Identify which cell holds the provided text, then report its [X, Y] central coordinate. 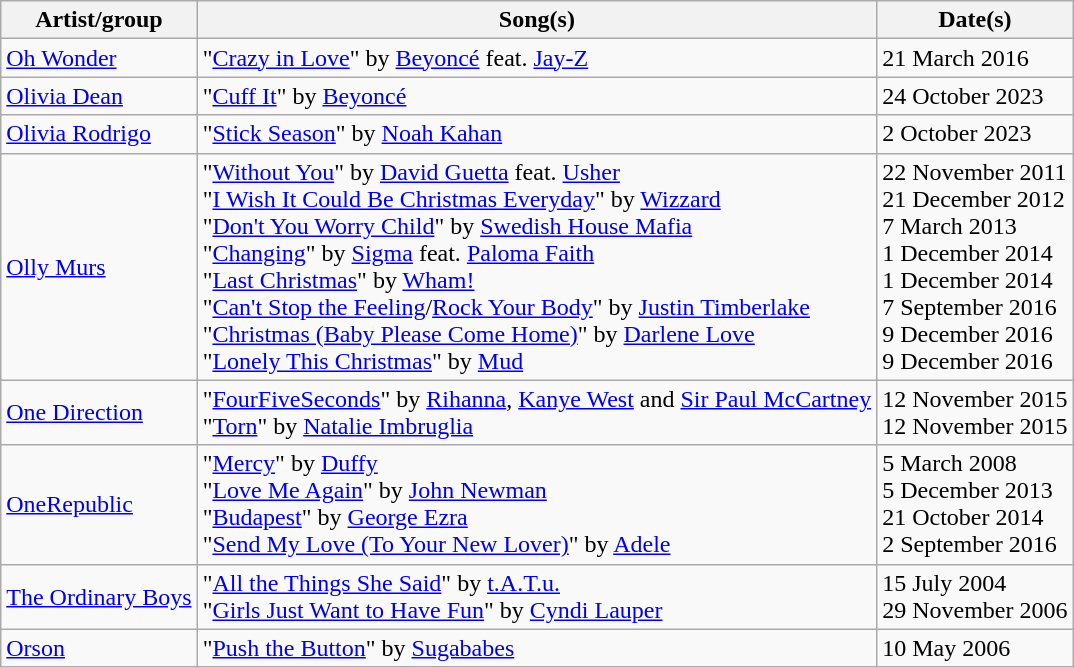
15 July 200429 November 2006 [975, 596]
"Push the Button" by Sugababes [537, 648]
Orson [99, 648]
Olivia Rodrigo [99, 134]
"All the Things She Said" by t.A.T.u. "Girls Just Want to Have Fun" by Cyndi Lauper [537, 596]
Olly Murs [99, 266]
"Cuff It" by Beyoncé [537, 96]
OneRepublic [99, 504]
24 October 2023 [975, 96]
"Crazy in Love" by Beyoncé feat. Jay-Z [537, 58]
2 October 2023 [975, 134]
Oh Wonder [99, 58]
Olivia Dean [99, 96]
Song(s) [537, 20]
22 November 201121 December 20127 March 20131 December 20141 December 20147 September 20169 December 20169 December 2016 [975, 266]
Date(s) [975, 20]
12 November 201512 November 2015 [975, 412]
One Direction [99, 412]
"Mercy" by Duffy"Love Me Again" by John Newman"Budapest" by George Ezra"Send My Love (To Your New Lover)" by Adele [537, 504]
5 March 20085 December 201321 October 20142 September 2016 [975, 504]
10 May 2006 [975, 648]
"Stick Season" by Noah Kahan [537, 134]
"FourFiveSeconds" by Rihanna, Kanye West and Sir Paul McCartney"Torn" by Natalie Imbruglia [537, 412]
Artist/group [99, 20]
21 March 2016 [975, 58]
The Ordinary Boys [99, 596]
